Search for the cell housing the specified text and yield its [X, Y] center coordinate. 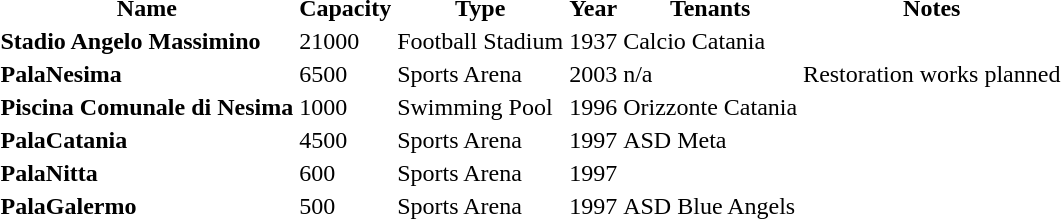
4500 [346, 140]
n/a [710, 74]
21000 [346, 41]
600 [346, 173]
1000 [346, 107]
Orizzonte Catania [710, 107]
2003 [594, 74]
Swimming Pool [480, 107]
1996 [594, 107]
6500 [346, 74]
Football Stadium [480, 41]
Calcio Catania [710, 41]
1937 [594, 41]
ASD Meta [710, 140]
